For the text-containing cell, return its midpoint in [x, y] coordinate format. 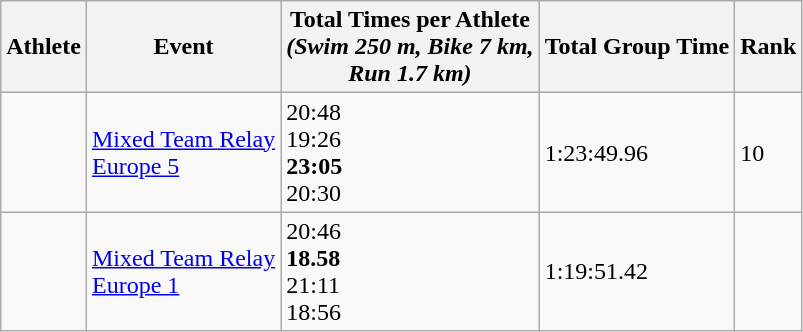
Total Times per Athlete (Swim 250 m, Bike 7 km, Run 1.7 km) [410, 47]
1:23:49.96 [637, 152]
Rank [768, 47]
20:4819:2623:0520:30 [410, 152]
1:19:51.42 [637, 272]
20:4618.5821:1118:56 [410, 272]
Event [183, 47]
Mixed Team Relay Europe 1 [183, 272]
Total Group Time [637, 47]
Mixed Team Relay Europe 5 [183, 152]
10 [768, 152]
Athlete [44, 47]
